Identify which cell holds the provided text, then report its [X, Y] central coordinate. 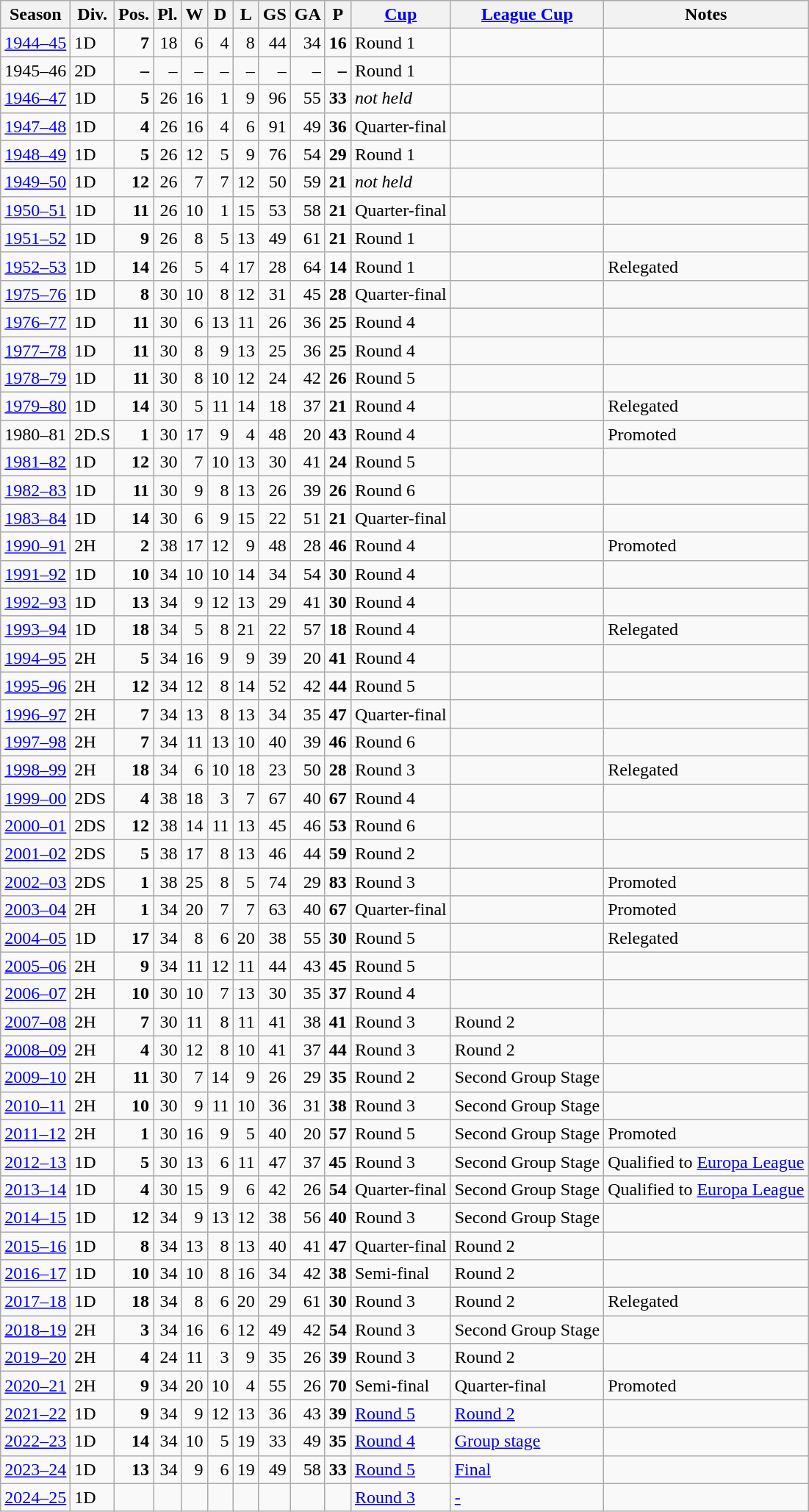
Final [527, 1469]
Div. [93, 15]
1950–51 [35, 210]
Cup [400, 15]
2015–16 [35, 1246]
1998–99 [35, 770]
W [194, 15]
GA [307, 15]
1995–96 [35, 686]
1980–81 [35, 434]
1991–92 [35, 574]
2008–09 [35, 1050]
1947–48 [35, 126]
1993–94 [35, 630]
1999–00 [35, 798]
2007–08 [35, 1022]
2001–02 [35, 854]
1990–91 [35, 546]
2012–13 [35, 1161]
2002–03 [35, 882]
1977–78 [35, 351]
2019–20 [35, 1358]
2017–18 [35, 1302]
1944–45 [35, 43]
1994–95 [35, 658]
91 [275, 126]
1978–79 [35, 379]
52 [275, 686]
2024–25 [35, 1497]
1976–77 [35, 322]
2000–01 [35, 826]
2009–10 [35, 1078]
1997–98 [35, 742]
Notes [706, 15]
74 [275, 882]
1981–82 [35, 462]
1952–53 [35, 266]
2 [134, 546]
2018–19 [35, 1330]
Season [35, 15]
1979–80 [35, 406]
League Cup [527, 15]
1951–52 [35, 238]
83 [338, 882]
2010–11 [35, 1106]
1982–83 [35, 490]
51 [307, 518]
76 [275, 154]
2D [93, 71]
2023–24 [35, 1469]
96 [275, 98]
2014–15 [35, 1217]
L [245, 15]
2011–12 [35, 1133]
2013–14 [35, 1189]
1983–84 [35, 518]
2021–22 [35, 1414]
Pos. [134, 15]
70 [338, 1386]
2005–06 [35, 966]
1946–47 [35, 98]
D [220, 15]
2016–17 [35, 1274]
1948–49 [35, 154]
64 [307, 266]
P [338, 15]
1996–97 [35, 714]
2D.S [93, 434]
Group stage [527, 1441]
2003–04 [35, 910]
63 [275, 910]
1992–93 [35, 602]
23 [275, 770]
56 [307, 1217]
2022–23 [35, 1441]
2004–05 [35, 938]
1975–76 [35, 294]
1945–46 [35, 71]
1949–50 [35, 182]
2020–21 [35, 1386]
Pl. [168, 15]
- [527, 1497]
GS [275, 15]
2006–07 [35, 994]
